Scan for the cell matching the given text and deliver its [X, Y] coordinate at center. 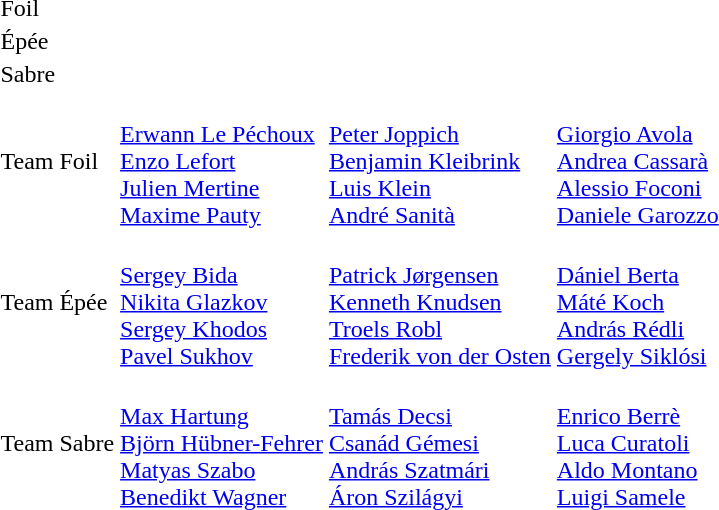
Erwann Le PéchouxEnzo LefortJulien MertineMaxime Pauty [222, 161]
Sergey BidaNikita GlazkovSergey KhodosPavel Sukhov [222, 302]
Patrick JørgensenKenneth KnudsenTroels RoblFrederik von der Osten [440, 302]
Peter JoppichBenjamin KleibrinkLuis KleinAndré Sanità [440, 161]
